Scan for the cell matching the given text and deliver its [X, Y] coordinate at center. 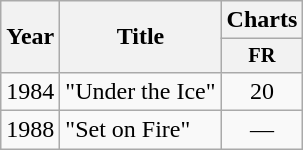
"Set on Fire" [140, 130]
Charts [262, 20]
20 [262, 91]
Year [30, 37]
FR [262, 56]
Title [140, 37]
1988 [30, 130]
"Under the Ice" [140, 91]
— [262, 130]
1984 [30, 91]
